From the cell containing the given text, extract its center point as (x, y) coordinate. 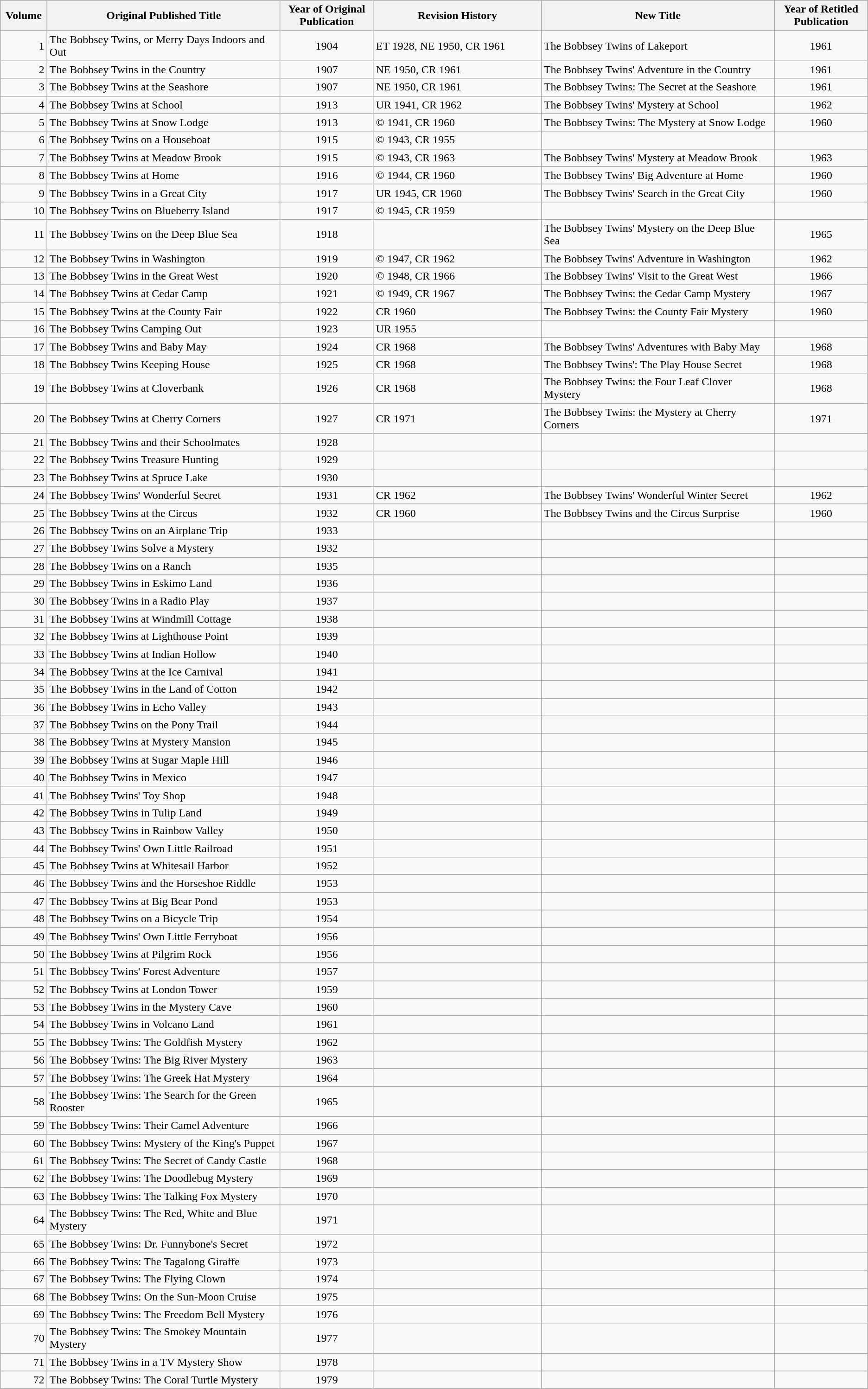
1952 (326, 866)
1957 (326, 972)
37 (24, 725)
The Bobbsey Twins: The Talking Fox Mystery (163, 1196)
The Bobbsey Twins: The Mystery at Snow Lodge (657, 122)
The Bobbsey Twins at Snow Lodge (163, 122)
1933 (326, 530)
Original Published Title (163, 16)
19 (24, 389)
The Bobbsey Twins: The Coral Turtle Mystery (163, 1380)
1941 (326, 672)
16 (24, 329)
17 (24, 347)
1927 (326, 418)
© 1941, CR 1960 (457, 122)
The Bobbsey Twins: the Four Leaf Clover Mystery (657, 389)
The Bobbsey Twins: The Goldfish Mystery (163, 1042)
The Bobbsey Twins: The Freedom Bell Mystery (163, 1314)
32 (24, 637)
1975 (326, 1297)
5 (24, 122)
The Bobbsey Twins at Big Bear Pond (163, 901)
1 (24, 45)
The Bobbsey Twins' Toy Shop (163, 795)
1938 (326, 619)
The Bobbsey Twins at Windmill Cottage (163, 619)
The Bobbsey Twins in Eskimo Land (163, 584)
1970 (326, 1196)
1920 (326, 276)
The Bobbsey Twins' Mystery on the Deep Blue Sea (657, 235)
53 (24, 1007)
The Bobbsey Twins at Sugar Maple Hill (163, 760)
The Bobbsey Twins' Search in the Great City (657, 193)
CR 1971 (457, 418)
1926 (326, 389)
57 (24, 1077)
1973 (326, 1262)
25 (24, 513)
1944 (326, 725)
The Bobbsey Twins' Adventures with Baby May (657, 347)
1937 (326, 601)
The Bobbsey Twins': The Play House Secret (657, 364)
© 1947, CR 1962 (457, 258)
The Bobbsey Twins at Whitesail Harbor (163, 866)
1969 (326, 1179)
1959 (326, 989)
The Bobbsey Twins on a Ranch (163, 566)
1976 (326, 1314)
1949 (326, 813)
The Bobbsey Twins on the Deep Blue Sea (163, 235)
69 (24, 1314)
The Bobbsey Twins at Indian Hollow (163, 654)
The Bobbsey Twins: the Mystery at Cherry Corners (657, 418)
21 (24, 442)
27 (24, 548)
3 (24, 87)
23 (24, 478)
1939 (326, 637)
1936 (326, 584)
The Bobbsey Twins at London Tower (163, 989)
28 (24, 566)
The Bobbsey Twins: The Doodlebug Mystery (163, 1179)
UR 1945, CR 1960 (457, 193)
1978 (326, 1362)
The Bobbsey Twins at the County Fair (163, 312)
The Bobbsey Twins: The Greek Hat Mystery (163, 1077)
The Bobbsey Twins' Adventure in Washington (657, 258)
The Bobbsey Twins at the Circus (163, 513)
1951 (326, 848)
The Bobbsey Twins: Dr. Funnybone's Secret (163, 1244)
The Bobbsey Twins: the County Fair Mystery (657, 312)
The Bobbsey Twins at Cedar Camp (163, 294)
1929 (326, 460)
New Title (657, 16)
22 (24, 460)
The Bobbsey Twins and the Circus Surprise (657, 513)
47 (24, 901)
68 (24, 1297)
The Bobbsey Twins at Cherry Corners (163, 418)
The Bobbsey Twins' Forest Adventure (163, 972)
© 1944, CR 1960 (457, 175)
The Bobbsey Twins' Wonderful Winter Secret (657, 495)
1943 (326, 707)
52 (24, 989)
24 (24, 495)
60 (24, 1143)
39 (24, 760)
The Bobbsey Twins at Lighthouse Point (163, 637)
The Bobbsey Twins' Adventure in the Country (657, 70)
The Bobbsey Twins in Mexico (163, 777)
54 (24, 1025)
The Bobbsey Twins at Home (163, 175)
18 (24, 364)
The Bobbsey Twins in Volcano Land (163, 1025)
The Bobbsey Twins of Lakeport (657, 45)
The Bobbsey Twins in a TV Mystery Show (163, 1362)
7 (24, 158)
The Bobbsey Twins: Mystery of the King's Puppet (163, 1143)
The Bobbsey Twins: The Tagalong Giraffe (163, 1262)
1942 (326, 689)
The Bobbsey Twins' Mystery at Meadow Brook (657, 158)
1930 (326, 478)
The Bobbsey Twins' Wonderful Secret (163, 495)
1950 (326, 830)
56 (24, 1060)
The Bobbsey Twins at the Seashore (163, 87)
40 (24, 777)
58 (24, 1102)
The Bobbsey Twins: On the Sun-Moon Cruise (163, 1297)
1916 (326, 175)
The Bobbsey Twins in Tulip Land (163, 813)
2 (24, 70)
The Bobbsey Twins: The Flying Clown (163, 1279)
1904 (326, 45)
The Bobbsey Twins and the Horseshoe Riddle (163, 884)
29 (24, 584)
15 (24, 312)
1977 (326, 1338)
1919 (326, 258)
26 (24, 530)
1935 (326, 566)
The Bobbsey Twins: The Secret at the Seashore (657, 87)
The Bobbsey Twins Solve a Mystery (163, 548)
1972 (326, 1244)
1918 (326, 235)
1931 (326, 495)
31 (24, 619)
The Bobbsey Twins at Pilgrim Rock (163, 954)
11 (24, 235)
50 (24, 954)
70 (24, 1338)
66 (24, 1262)
The Bobbsey Twins Treasure Hunting (163, 460)
The Bobbsey Twins: Their Camel Adventure (163, 1125)
The Bobbsey Twins at the Ice Carnival (163, 672)
The Bobbsey Twins on an Airplane Trip (163, 530)
1947 (326, 777)
1925 (326, 364)
The Bobbsey Twins in the Mystery Cave (163, 1007)
The Bobbsey Twins in a Radio Play (163, 601)
1928 (326, 442)
CR 1962 (457, 495)
1964 (326, 1077)
1979 (326, 1380)
The Bobbsey Twins at Spruce Lake (163, 478)
43 (24, 830)
9 (24, 193)
The Bobbsey Twins, or Merry Days Indoors and Out (163, 45)
The Bobbsey Twins in the Great West (163, 276)
The Bobbsey Twins and their Schoolmates (163, 442)
4 (24, 105)
38 (24, 742)
59 (24, 1125)
The Bobbsey Twins: The Red, White and Blue Mystery (163, 1220)
The Bobbsey Twins at Meadow Brook (163, 158)
14 (24, 294)
Revision History (457, 16)
© 1943, CR 1963 (457, 158)
55 (24, 1042)
The Bobbsey Twins at Mystery Mansion (163, 742)
1946 (326, 760)
The Bobbsey Twins on Blueberry Island (163, 210)
30 (24, 601)
71 (24, 1362)
49 (24, 937)
ET 1928, NE 1950, CR 1961 (457, 45)
1948 (326, 795)
The Bobbsey Twins at Cloverbank (163, 389)
1954 (326, 919)
The Bobbsey Twins: The Big River Mystery (163, 1060)
1921 (326, 294)
67 (24, 1279)
45 (24, 866)
20 (24, 418)
The Bobbsey Twins' Own Little Ferryboat (163, 937)
6 (24, 140)
44 (24, 848)
72 (24, 1380)
61 (24, 1161)
1974 (326, 1279)
63 (24, 1196)
13 (24, 276)
UR 1941, CR 1962 (457, 105)
34 (24, 672)
36 (24, 707)
The Bobbsey Twins on the Pony Trail (163, 725)
1945 (326, 742)
10 (24, 210)
The Bobbsey Twins Camping Out (163, 329)
64 (24, 1220)
1922 (326, 312)
The Bobbsey Twins: The Search for the Green Rooster (163, 1102)
12 (24, 258)
© 1949, CR 1967 (457, 294)
The Bobbsey Twins and Baby May (163, 347)
48 (24, 919)
42 (24, 813)
1924 (326, 347)
46 (24, 884)
© 1945, CR 1959 (457, 210)
The Bobbsey Twins: The Smokey Mountain Mystery (163, 1338)
The Bobbsey Twins' Visit to the Great West (657, 276)
The Bobbsey Twins on a Houseboat (163, 140)
Volume (24, 16)
41 (24, 795)
The Bobbsey Twins in a Great City (163, 193)
The Bobbsey Twins in Echo Valley (163, 707)
The Bobbsey Twins' Big Adventure at Home (657, 175)
UR 1955 (457, 329)
65 (24, 1244)
51 (24, 972)
35 (24, 689)
© 1943, CR 1955 (457, 140)
33 (24, 654)
© 1948, CR 1966 (457, 276)
The Bobbsey Twins on a Bicycle Trip (163, 919)
The Bobbsey Twins: The Secret of Candy Castle (163, 1161)
The Bobbsey Twins: the Cedar Camp Mystery (657, 294)
The Bobbsey Twins in the Country (163, 70)
The Bobbsey Twins' Mystery at School (657, 105)
8 (24, 175)
The Bobbsey Twins at School (163, 105)
The Bobbsey Twins in Washington (163, 258)
62 (24, 1179)
Year of Original Publication (326, 16)
The Bobbsey Twins Keeping House (163, 364)
Year of Retitled Publication (821, 16)
1923 (326, 329)
The Bobbsey Twins' Own Little Railroad (163, 848)
1940 (326, 654)
The Bobbsey Twins in the Land of Cotton (163, 689)
The Bobbsey Twins in Rainbow Valley (163, 830)
